Return the [x, y] coordinate for the center point of the cell that contains the specified text.  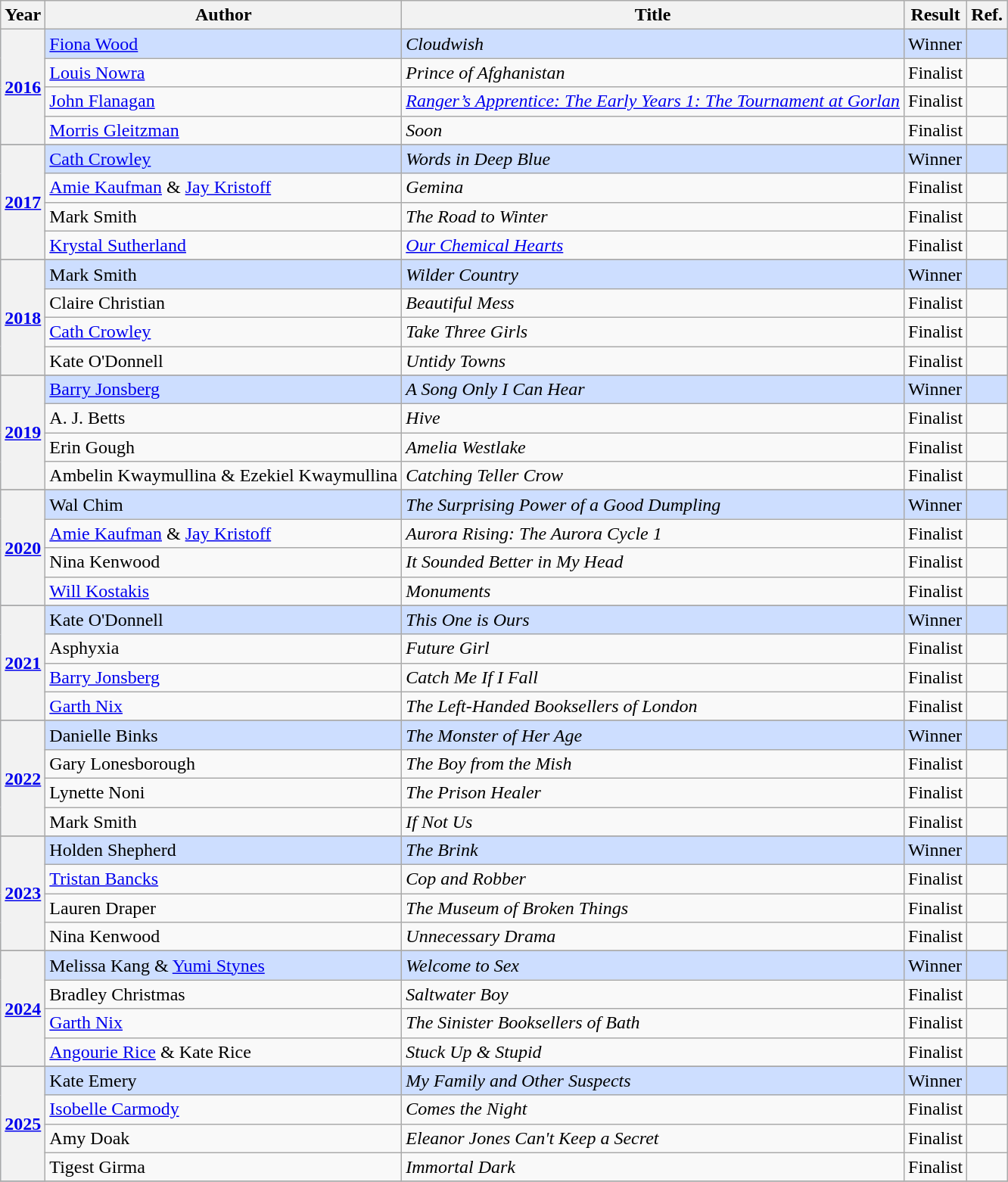
Cop and Robber [653, 879]
Ranger’s Apprentice: The Early Years 1: The Tournament at Gorlan [653, 101]
The Sinister Booksellers of Bath [653, 1023]
John Flanagan [224, 101]
Fiona Wood [224, 44]
The Left-Handed Booksellers of London [653, 706]
Catching Teller Crow [653, 476]
Untidy Towns [653, 361]
Holden Shepherd [224, 851]
2018 [23, 317]
Gary Lonesborough [224, 764]
Ambelin Kwaymullina & Ezekiel Kwaymullina [224, 476]
Stuck Up & Stupid [653, 1052]
Claire Christian [224, 303]
Danielle Binks [224, 735]
Aurora Rising: The Aurora Cycle 1 [653, 533]
Asphyxia [224, 649]
My Family and Other Suspects [653, 1081]
Morris Gleitzman [224, 130]
The Boy from the Mish [653, 764]
A Song Only I Can Hear [653, 390]
Wilder Country [653, 274]
A. J. Betts [224, 418]
Prince of Afghanistan [653, 73]
Erin Gough [224, 447]
Words in Deep Blue [653, 159]
Melissa Kang & Yumi Stynes [224, 966]
2016 [23, 87]
If Not Us [653, 821]
Take Three Girls [653, 331]
Louis Nowra [224, 73]
Saltwater Boy [653, 994]
Angourie Rice & Kate Rice [224, 1052]
The Museum of Broken Things [653, 908]
Lynette Noni [224, 792]
Will Kostakis [224, 591]
Author [224, 15]
2020 [23, 548]
Unnecessary Drama [653, 937]
Year [23, 15]
Amelia Westlake [653, 447]
2017 [23, 202]
It Sounded Better in My Head [653, 562]
Title [653, 15]
The Brink [653, 851]
Hive [653, 418]
Tristan Bancks [224, 879]
Soon [653, 130]
Tigest Girma [224, 1167]
Cloudwish [653, 44]
The Road to Winter [653, 216]
Catch Me If I Fall [653, 677]
2022 [23, 778]
The Prison Healer [653, 792]
Lauren Draper [224, 908]
Welcome to Sex [653, 966]
2021 [23, 663]
Wal Chim [224, 505]
Future Girl [653, 649]
The Surprising Power of a Good Dumpling [653, 505]
2024 [23, 1009]
Comes the Night [653, 1109]
2025 [23, 1124]
Isobelle Carmody [224, 1109]
Ref. [987, 15]
Immortal Dark [653, 1167]
Amy Doak [224, 1138]
Monuments [653, 591]
Bradley Christmas [224, 994]
Result [935, 15]
Gemina [653, 188]
The Monster of Her Age [653, 735]
This One is Ours [653, 620]
Krystal Sutherland [224, 245]
2019 [23, 433]
Beautiful Mess [653, 303]
Kate Emery [224, 1081]
Our Chemical Hearts [653, 245]
2023 [23, 894]
Eleanor Jones Can't Keep a Secret [653, 1138]
